Identify which cell holds the provided text, then report its (X, Y) central coordinate. 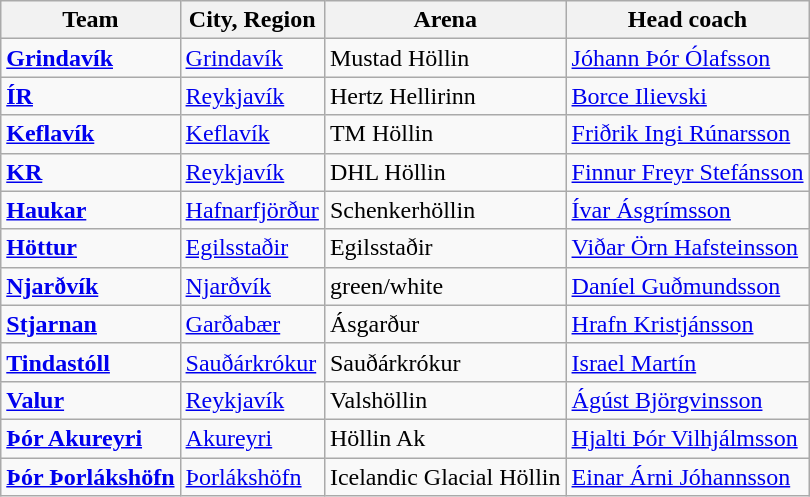
Icelandic Glacial Höllin (445, 477)
Schenkerhöllin (445, 210)
Borce Ilievski (688, 96)
Friðrik Ingi Rúnarsson (688, 134)
Head coach (688, 20)
Israel Martín (688, 362)
Valshöllin (445, 400)
Haukar (90, 210)
DHL Höllin (445, 172)
Þór Þorlákshöfn (90, 477)
Þorlákshöfn (252, 477)
ÍR (90, 96)
Team (90, 20)
Hjalti Þór Vilhjálmsson (688, 438)
Ágúst Björgvinsson (688, 400)
Hertz Hellirinn (445, 96)
Stjarnan (90, 324)
Valur (90, 400)
Daníel Guðmundsson (688, 286)
TM Höllin (445, 134)
Viðar Örn Hafsteinsson (688, 248)
Finnur Freyr Stefánsson (688, 172)
Garðabær (252, 324)
Höttur (90, 248)
Ásgarður (445, 324)
Tindastóll (90, 362)
KR (90, 172)
Jóhann Þór Ólafsson (688, 58)
Einar Árni Jóhannsson (688, 477)
Akureyri (252, 438)
City, Region (252, 20)
Höllin Ak (445, 438)
green/white (445, 286)
Arena (445, 20)
Hrafn Kristjánsson (688, 324)
Þór Akureyri (90, 438)
Mustad Höllin (445, 58)
Hafnarfjörður (252, 210)
Ívar Ásgrímsson (688, 210)
